Pinpoint the cell where the given text exists, returning its [X, Y] midpoint coordinate. 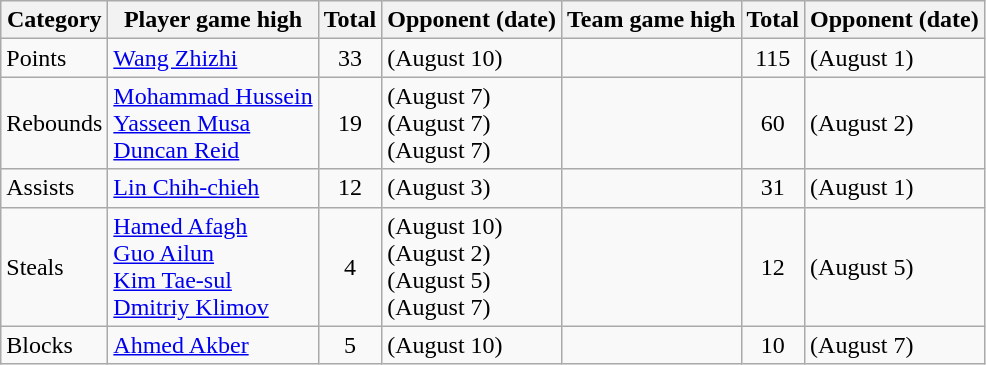
Steals [54, 266]
Rebounds [54, 123]
Assists [54, 188]
(August 3) [472, 188]
Lin Chih-chieh [213, 188]
31 [773, 188]
(August 7) [895, 345]
19 [350, 123]
(August 10) (August 2) (August 5) (August 7) [472, 266]
Hamed Afagh Guo Ailun Kim Tae-sul Dmitriy Klimov [213, 266]
Blocks [54, 345]
(August 7) (August 7) (August 7) [472, 123]
5 [350, 345]
Points [54, 58]
60 [773, 123]
33 [350, 58]
Ahmed Akber [213, 345]
Category [54, 20]
115 [773, 58]
4 [350, 266]
Wang Zhizhi [213, 58]
Mohammad Hussein Yasseen Musa Duncan Reid [213, 123]
(August 2) [895, 123]
10 [773, 345]
(August 5) [895, 266]
Team game high [651, 20]
Player game high [213, 20]
